Detect which cell encompasses the target text, then output its [x, y] center coordinate. 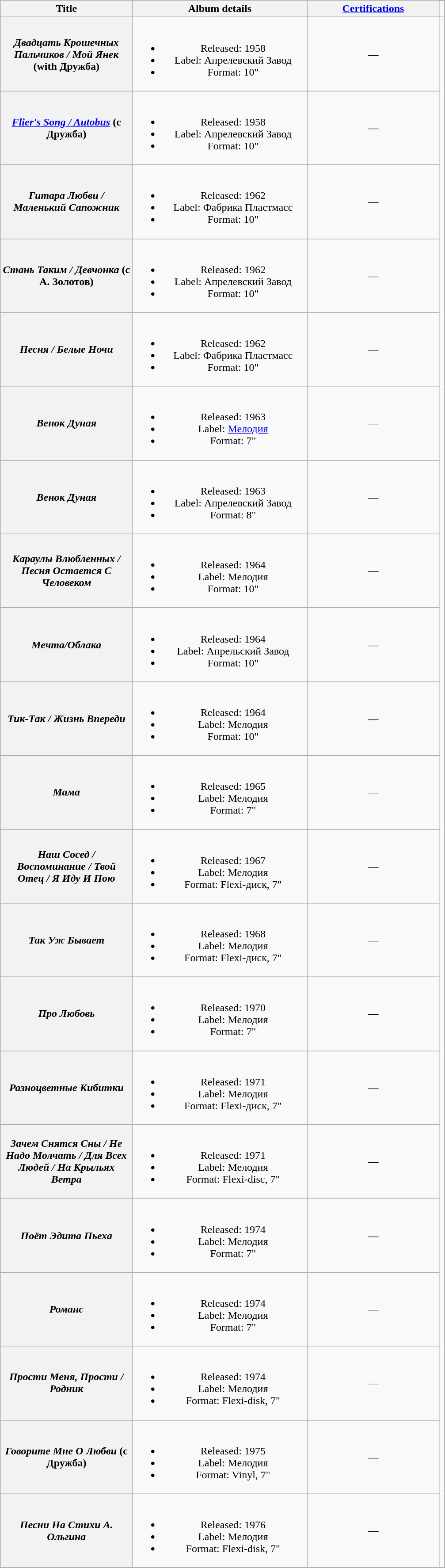
Released: 1976Label: МелодияFormat: Flexi-disk, 7" [220, 1531]
Released: 1967Label: МелодияFormat: Flexi-диск, 7" [220, 866]
Поёт Эдита Пьеха [66, 1236]
Стань Таким / Девчонка (с А. Золотов) [66, 276]
Certifications [373, 9]
Released: 1963Label: Апрелевский ЗаводFormat: 8" [220, 497]
Про Любовь [66, 1014]
Мама [66, 792]
Песня / Белые Ночи [66, 349]
Released: 1975Label: МелодияFormat: Vinyl, 7" [220, 1457]
Гитара Любви / Маленький Сапожник [66, 202]
Released: 1971Label: МелодияFormat: Flexi-диск, 7" [220, 1088]
Тик-Так / Жизнь Впереди [66, 719]
Зачем Снятся Сны / Не Надо Молчать / Для Всех Людей / На Крыльях Ветра [66, 1161]
Разноцветные Кибитки [66, 1088]
Album details [220, 9]
Караулы Влюбленных / Песня Остается С Человеком [66, 571]
Title [66, 9]
Наш Сосед / Воспоминание / Твой Отец / Я Иду И Пою [66, 866]
Flier's Song / Autobus (с Дружба) [66, 128]
Released: 1964Label: Апрельский ЗаводFormat: 10" [220, 644]
Прости Меня, Прости / Родник [66, 1383]
Released: 1971Label: МелодияFormat: Flexi-disc, 7" [220, 1161]
Released: 1963Label: МелодияFormat: 7" [220, 423]
Released: 1974Label: МелодияFormat: Flexi-disk, 7" [220, 1383]
Released: 1965Label: МелодияFormat: 7" [220, 792]
Двадцать Крошечных Пальчиков / Мой Янек (with Дружба) [66, 54]
Так Уж Бывает [66, 940]
Песни На Стихи А. Ольгина [66, 1531]
Говорите Мне О Любви (с Дружба) [66, 1457]
Released: 1968Label: МелодияFormat: Flexi-диск, 7" [220, 940]
Released: 1970Label: МелодияFormat: 7" [220, 1014]
Released: 1962Label: Апрелевский ЗаводFormat: 10" [220, 276]
Романс [66, 1309]
Мечта/Облака [66, 644]
